Locate the cell with the specified text and output its (x, y) center coordinate. 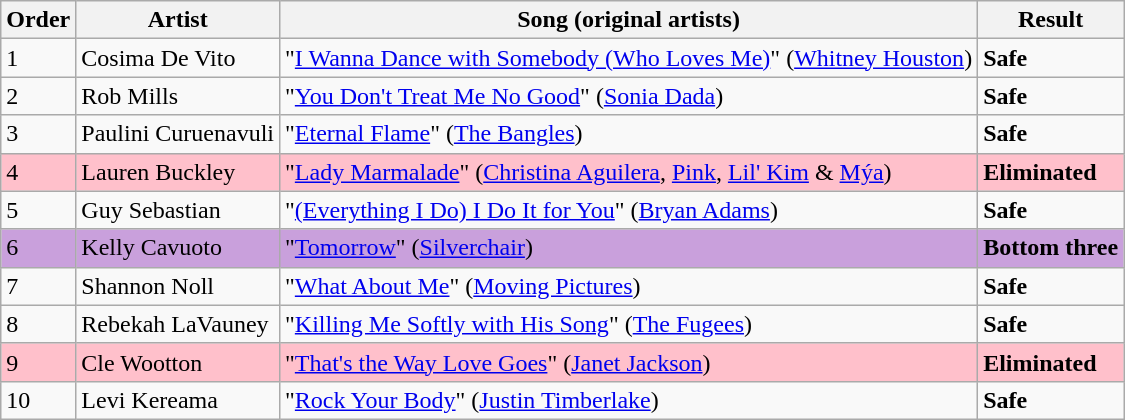
3 (38, 134)
9 (38, 362)
"Lady Marmalade" (Christina Aguilera, Pink, Lil' Kim & Mýa) (629, 172)
"(Everything I Do) I Do It for You" (Bryan Adams) (629, 210)
Result (1051, 20)
"Rock Your Body" (Justin Timberlake) (629, 400)
"I Wanna Dance with Somebody (Who Loves Me)" (Whitney Houston) (629, 58)
Kelly Cavuoto (178, 248)
2 (38, 96)
Paulini Curuenavuli (178, 134)
4 (38, 172)
"Tomorrow" (Silverchair) (629, 248)
5 (38, 210)
Artist (178, 20)
Shannon Noll (178, 286)
Levi Kereama (178, 400)
"What About Me" (Moving Pictures) (629, 286)
Order (38, 20)
Song (original artists) (629, 20)
7 (38, 286)
6 (38, 248)
"Eternal Flame" (The Bangles) (629, 134)
Bottom three (1051, 248)
Guy Sebastian (178, 210)
Cosima De Vito (178, 58)
10 (38, 400)
Rebekah LaVauney (178, 324)
8 (38, 324)
Rob Mills (178, 96)
"You Don't Treat Me No Good" (Sonia Dada) (629, 96)
1 (38, 58)
Lauren Buckley (178, 172)
"That's the Way Love Goes" (Janet Jackson) (629, 362)
"Killing Me Softly with His Song" (The Fugees) (629, 324)
Cle Wootton (178, 362)
